Return the (X, Y) coordinate for the center point of the cell that contains the specified text.  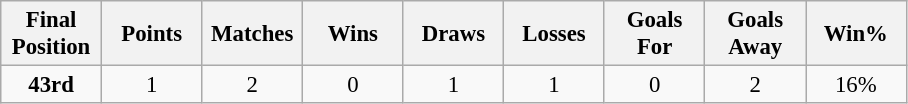
Final Position (52, 34)
Losses (554, 34)
Wins (354, 34)
16% (856, 85)
Goals For (654, 34)
Goals Away (756, 34)
Draws (454, 34)
Win% (856, 34)
Points (152, 34)
43rd (52, 85)
Matches (252, 34)
